For the text-containing cell, return its midpoint in [x, y] coordinate format. 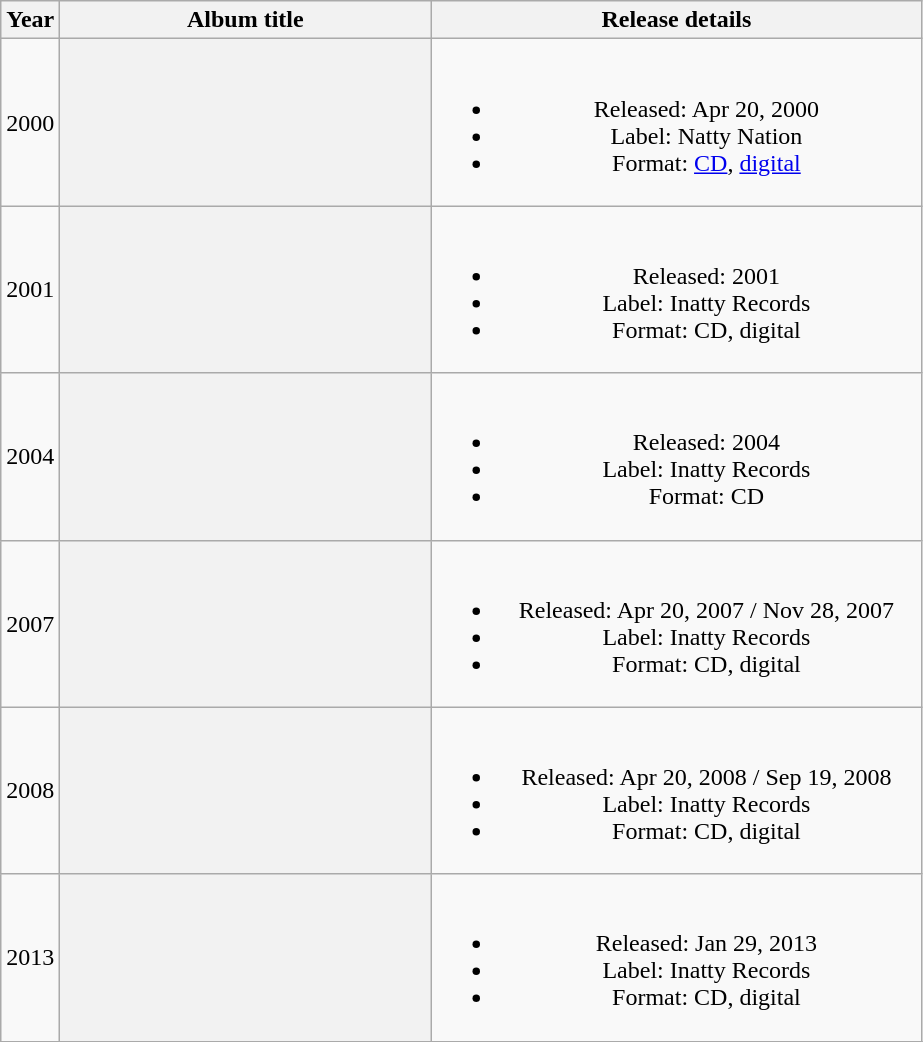
2000 [30, 122]
Year [30, 20]
2001 [30, 290]
Released: Apr 20, 2000Label: Natty NationFormat: CD, digital [676, 122]
Released: Jan 29, 2013Label: Inatty RecordsFormat: CD, digital [676, 958]
Released: Apr 20, 2007 / Nov 28, 2007Label: Inatty RecordsFormat: CD, digital [676, 624]
Released: 2004Label: Inatty RecordsFormat: CD [676, 456]
Released: Apr 20, 2008 / Sep 19, 2008Label: Inatty RecordsFormat: CD, digital [676, 790]
2004 [30, 456]
Album title [246, 20]
Released: 2001Label: Inatty RecordsFormat: CD, digital [676, 290]
2013 [30, 958]
2007 [30, 624]
Release details [676, 20]
2008 [30, 790]
